Identify which cell holds the provided text, then report its [X, Y] central coordinate. 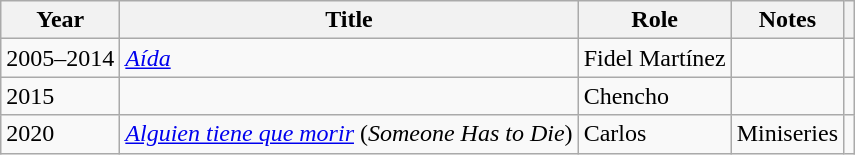
Aída [349, 58]
Chencho [654, 96]
Alguien tiene que morir (Someone Has to Die) [349, 134]
2005–2014 [60, 58]
Miniseries [787, 134]
2015 [60, 96]
Fidel Martínez [654, 58]
2020 [60, 134]
Title [349, 20]
Year [60, 20]
Carlos [654, 134]
Notes [787, 20]
Role [654, 20]
